Locate the cell with the specified text and output its [x, y] center coordinate. 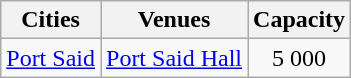
5 000 [300, 58]
Capacity [300, 20]
Port Said [51, 58]
Port Said Hall [174, 58]
Cities [51, 20]
Venues [174, 20]
